Capture the cell that displays the provided text and extract its (x, y) central coordinate. 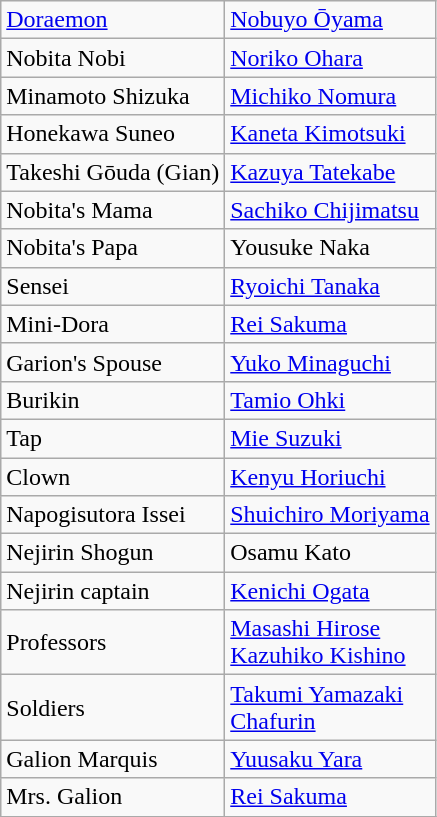
Professors (113, 642)
Nejirin captain (113, 591)
Yousuke Naka (330, 248)
Galion Marquis (113, 759)
Burikin (113, 400)
Noriko Ohara (330, 58)
Nejirin Shogun (113, 553)
Honekawa Suneo (113, 134)
Nobita's Mama (113, 210)
Kaneta Kimotsuki (330, 134)
Mie Suzuki (330, 438)
Napogisutora Issei (113, 515)
Kenichi Ogata (330, 591)
Minamoto Shizuka (113, 96)
Garion's Spouse (113, 362)
Yuusaku Yara (330, 759)
Soldiers (113, 708)
Nobita's Papa (113, 248)
Osamu Kato (330, 553)
Kazuya Tatekabe (330, 172)
Tap (113, 438)
Nobita Nobi (113, 58)
Doraemon (113, 20)
Masashi HiroseKazuhiko Kishino (330, 642)
Sensei (113, 286)
Mini-Dora (113, 324)
Tamio Ohki (330, 400)
Sachiko Chijimatsu (330, 210)
Ryoichi Tanaka (330, 286)
Takumi YamazakiChafurin (330, 708)
Shuichiro Moriyama (330, 515)
Michiko Nomura (330, 96)
Takeshi Gōuda (Gian) (113, 172)
Mrs. Galion (113, 797)
Clown (113, 477)
Yuko Minaguchi (330, 362)
Nobuyo Ōyama (330, 20)
Kenyu Horiuchi (330, 477)
